Search for the cell housing the specified text and yield its [x, y] center coordinate. 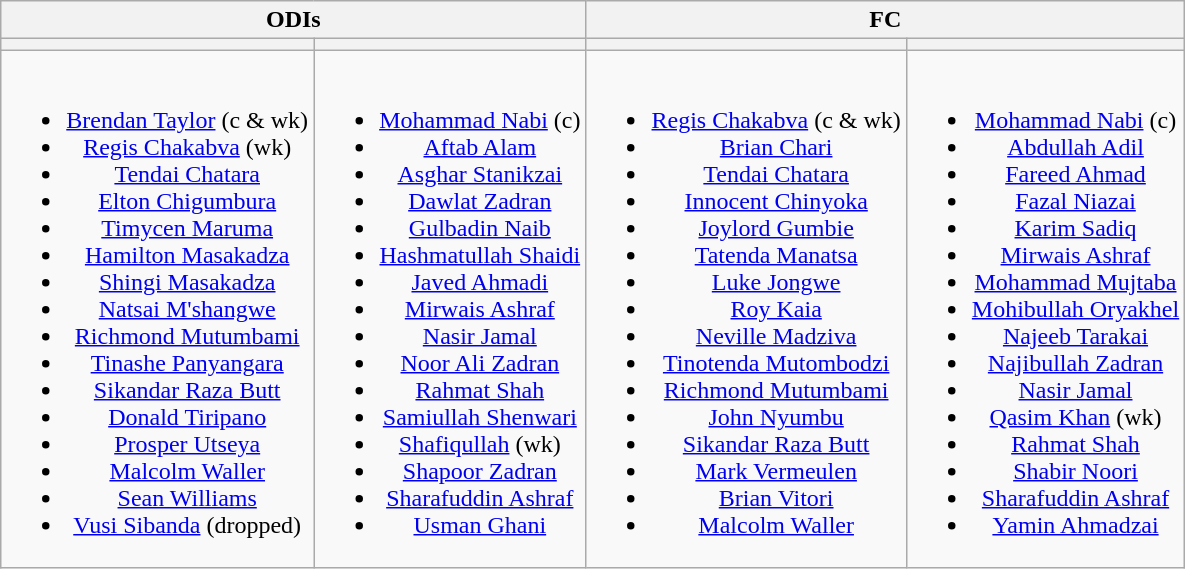
ODIs [294, 20]
FC [886, 20]
